Pinpoint the cell where the given text exists, returning its [X, Y] midpoint coordinate. 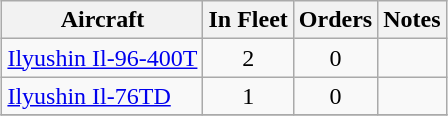
1 [248, 96]
Aircraft [102, 20]
2 [248, 58]
Notes [412, 20]
Ilyushin Il-96-400T [102, 58]
In Fleet [248, 20]
Ilyushin Il-76TD [102, 96]
Orders [335, 20]
